Capture the cell that displays the provided text and extract its [X, Y] central coordinate. 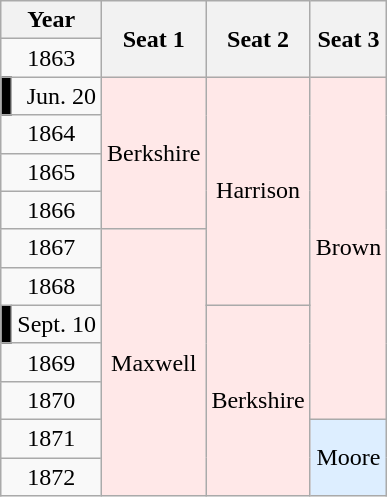
Seat 3 [348, 39]
1872 [52, 477]
1867 [52, 248]
1868 [52, 286]
Jun. 20 [57, 96]
1870 [52, 400]
Year [52, 20]
1864 [52, 134]
Seat 2 [258, 39]
Harrison [258, 191]
Sept. 10 [57, 324]
1869 [52, 362]
1863 [52, 58]
1871 [52, 438]
Seat 1 [154, 39]
Maxwell [154, 362]
1866 [52, 210]
Brown [348, 248]
Moore [348, 457]
1865 [52, 172]
